For the text-containing cell, return its midpoint in [X, Y] coordinate format. 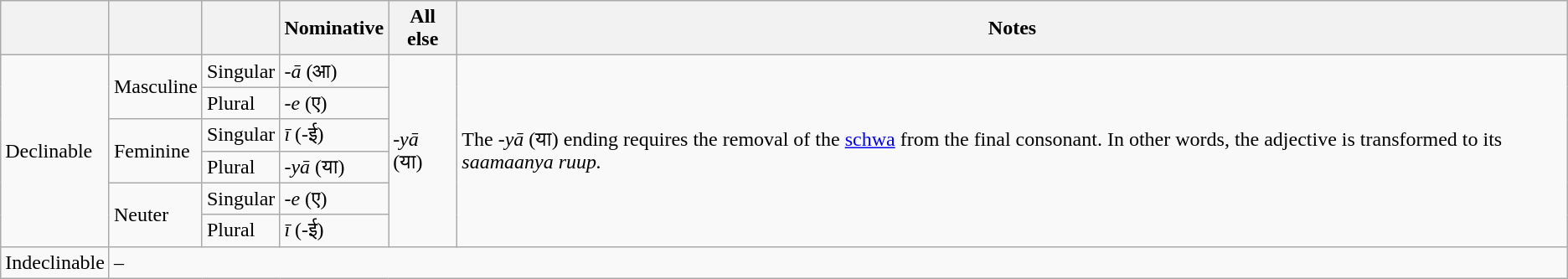
Declinable [55, 151]
Feminine [156, 151]
-ā (आ) [334, 71]
Indeclinable [55, 262]
Nominative [334, 28]
Notes [1012, 28]
All else [423, 28]
The -yā (या) ending requires the removal of the schwa from the final consonant. In other words, the adjective is transformed to its saamaanya ruup. [1012, 151]
Masculine [156, 87]
– [838, 262]
Neuter [156, 214]
